Return [X, Y] of the center of cell containing provided text 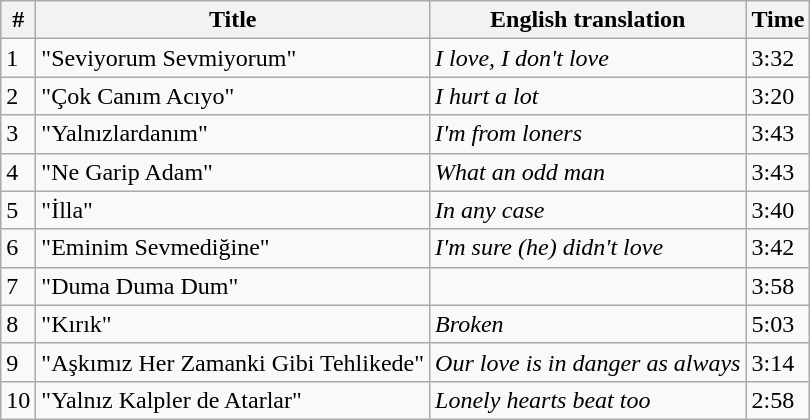
# [18, 20]
2 [18, 96]
3:40 [778, 210]
"Eminim Sevmediğine" [233, 248]
3:32 [778, 58]
In any case [588, 210]
3 [18, 134]
Title [233, 20]
"Çok Canım Acıyo" [233, 96]
Our love is in danger as always [588, 362]
Lonely hearts beat too [588, 400]
3:20 [778, 96]
2:58 [778, 400]
I hurt a lot [588, 96]
3:14 [778, 362]
6 [18, 248]
5 [18, 210]
"Ne Garip Adam" [233, 172]
"Aşkımız Her Zamanki Gibi Tehlikede" [233, 362]
5:03 [778, 324]
7 [18, 286]
Time [778, 20]
"Yalnız Kalpler de Atarlar" [233, 400]
10 [18, 400]
"Yalnızlardanım" [233, 134]
English translation [588, 20]
9 [18, 362]
1 [18, 58]
4 [18, 172]
I'm sure (he) didn't love [588, 248]
3:42 [778, 248]
What an odd man [588, 172]
Broken [588, 324]
"Seviyorum Sevmiyorum" [233, 58]
"Duma Duma Dum" [233, 286]
"İlla" [233, 210]
I'm from loners [588, 134]
3:58 [778, 286]
I love, I don't love [588, 58]
8 [18, 324]
"Kırık" [233, 324]
